Search for the cell housing the specified text and yield its (x, y) center coordinate. 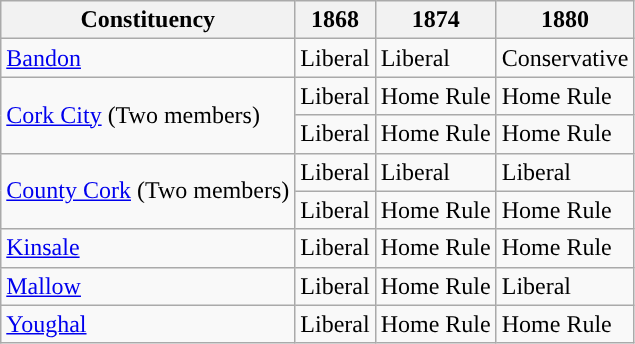
Conservative (565, 58)
Mallow (148, 286)
Kinsale (148, 248)
County Cork (Two members) (148, 191)
1868 (335, 20)
1880 (565, 20)
Youghal (148, 324)
Constituency (148, 20)
Cork City (Two members) (148, 115)
Bandon (148, 58)
1874 (436, 20)
